Output the (X, Y) coordinate of the center of the cell containing the given text.  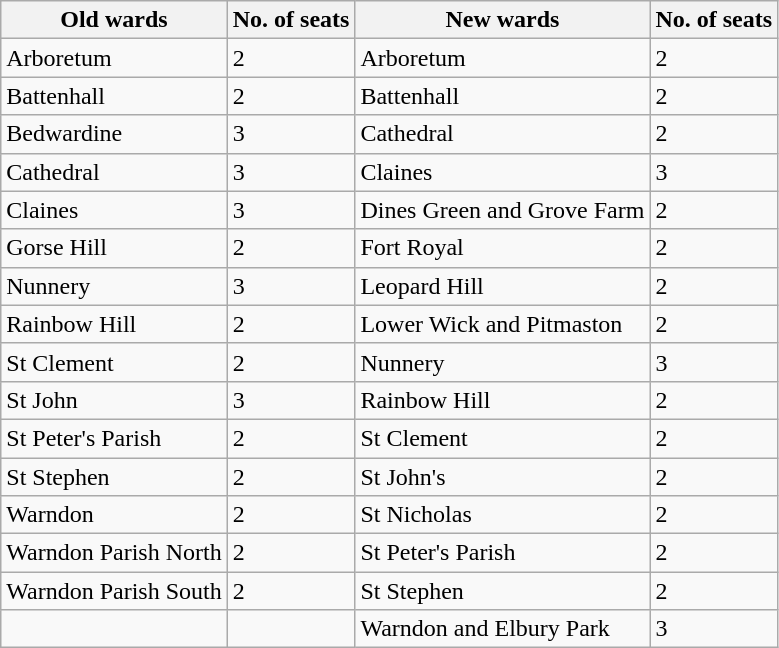
St John (114, 400)
Old wards (114, 20)
New wards (502, 20)
Gorse Hill (114, 248)
Warndon Parish North (114, 553)
St John's (502, 477)
Leopard Hill (502, 286)
Lower Wick and Pitmaston (502, 324)
Dines Green and Grove Farm (502, 210)
Bedwardine (114, 134)
Warndon and Elbury Park (502, 629)
St Nicholas (502, 515)
Warndon (114, 515)
Fort Royal (502, 248)
Warndon Parish South (114, 591)
